Scan for the cell matching the given text and deliver its (X, Y) coordinate at center. 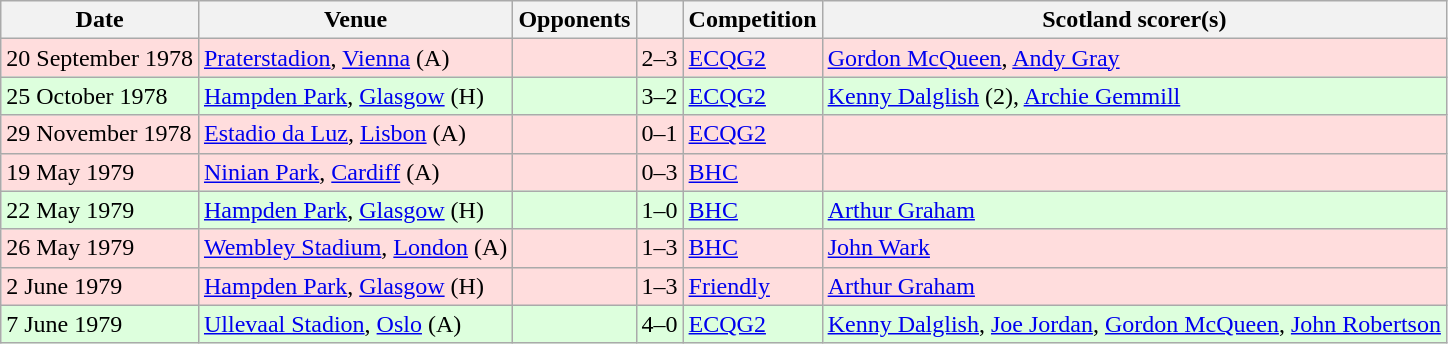
3–2 (660, 96)
John Wark (1134, 248)
26 May 1979 (100, 248)
Gordon McQueen, Andy Gray (1134, 58)
Venue (355, 20)
22 May 1979 (100, 210)
Date (100, 20)
29 November 1978 (100, 134)
7 June 1979 (100, 324)
25 October 1978 (100, 96)
Competition (752, 20)
Friendly (752, 286)
Ullevaal Stadion, Oslo (A) (355, 324)
Scotland scorer(s) (1134, 20)
1–0 (660, 210)
2 June 1979 (100, 286)
19 May 1979 (100, 172)
0–1 (660, 134)
Praterstadion, Vienna (A) (355, 58)
0–3 (660, 172)
Kenny Dalglish, Joe Jordan, Gordon McQueen, John Robertson (1134, 324)
4–0 (660, 324)
Wembley Stadium, London (A) (355, 248)
Estadio da Luz, Lisbon (A) (355, 134)
Opponents (574, 20)
20 September 1978 (100, 58)
2–3 (660, 58)
Ninian Park, Cardiff (A) (355, 172)
Kenny Dalglish (2), Archie Gemmill (1134, 96)
